Return the (X, Y) coordinate for the center point of the cell that contains the specified text.  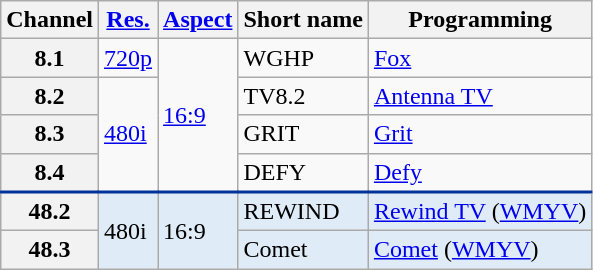
Short name (303, 20)
8.4 (50, 172)
8.3 (50, 134)
Fox (480, 58)
720p (128, 58)
Grit (480, 134)
Defy (480, 172)
Aspect (198, 20)
DEFY (303, 172)
Res. (128, 20)
8.1 (50, 58)
48.2 (50, 212)
8.2 (50, 96)
REWIND (303, 212)
48.3 (50, 250)
Rewind TV (WMYV) (480, 212)
Comet (303, 250)
Programming (480, 20)
GRIT (303, 134)
Channel (50, 20)
WGHP (303, 58)
TV8.2 (303, 96)
Antenna TV (480, 96)
Comet (WMYV) (480, 250)
